Pinpoint the cell where the given text exists, returning its (X, Y) midpoint coordinate. 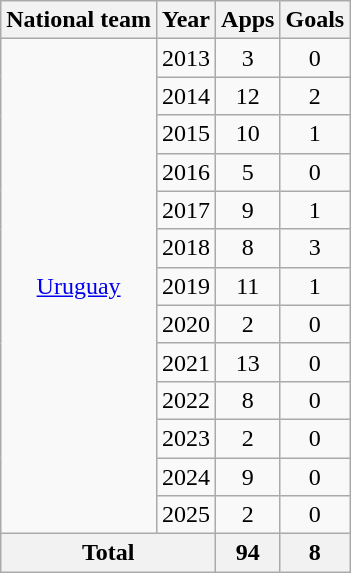
5 (248, 172)
Year (186, 20)
2025 (186, 515)
2017 (186, 210)
Total (108, 553)
Goals (315, 20)
Apps (248, 20)
2019 (186, 286)
13 (248, 362)
2016 (186, 172)
2013 (186, 58)
Uruguay (79, 286)
2024 (186, 477)
2015 (186, 134)
National team (79, 20)
2020 (186, 324)
2018 (186, 248)
2022 (186, 400)
10 (248, 134)
2023 (186, 438)
2014 (186, 96)
12 (248, 96)
94 (248, 553)
11 (248, 286)
2021 (186, 362)
